Pinpoint the cell where the given text exists, returning its (X, Y) midpoint coordinate. 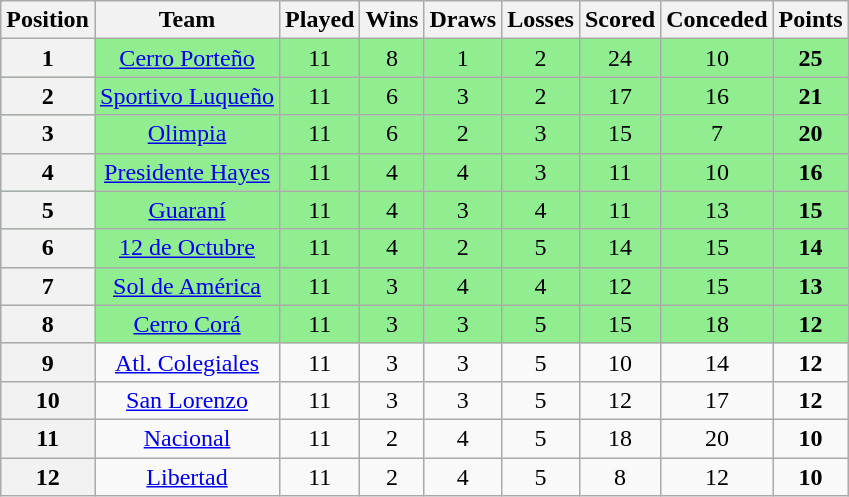
Position (48, 20)
Points (810, 20)
Presidente Hayes (186, 172)
Conceded (717, 20)
Cerro Corá (186, 324)
Sol de América (186, 286)
Losses (541, 20)
San Lorenzo (186, 400)
24 (620, 58)
Played (320, 20)
21 (810, 96)
Scored (620, 20)
Atl. Colegiales (186, 362)
9 (48, 362)
Wins (392, 20)
Libertad (186, 477)
Team (186, 20)
12 de Octubre (186, 248)
Cerro Porteño (186, 58)
25 (810, 58)
Sportivo Luqueño (186, 96)
Olimpia (186, 134)
Draws (463, 20)
Guaraní (186, 210)
Nacional (186, 438)
